Locate the cell with the specified text and output its [X, Y] center coordinate. 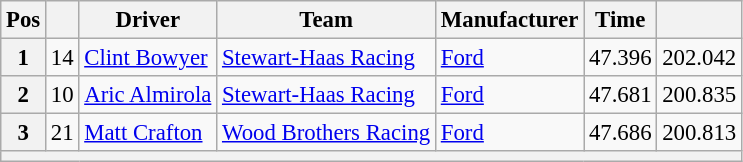
Pos [24, 20]
Aric Almirola [148, 95]
Matt Crafton [148, 133]
14 [62, 58]
47.396 [620, 58]
47.686 [620, 133]
21 [62, 133]
200.813 [700, 133]
2 [24, 95]
Wood Brothers Racing [326, 133]
3 [24, 133]
47.681 [620, 95]
Driver [148, 20]
10 [62, 95]
Time [620, 20]
1 [24, 58]
Clint Bowyer [148, 58]
Team [326, 20]
202.042 [700, 58]
Manufacturer [509, 20]
200.835 [700, 95]
